Find where the given text appears and provide that cell's center as [X, Y] coordinate. 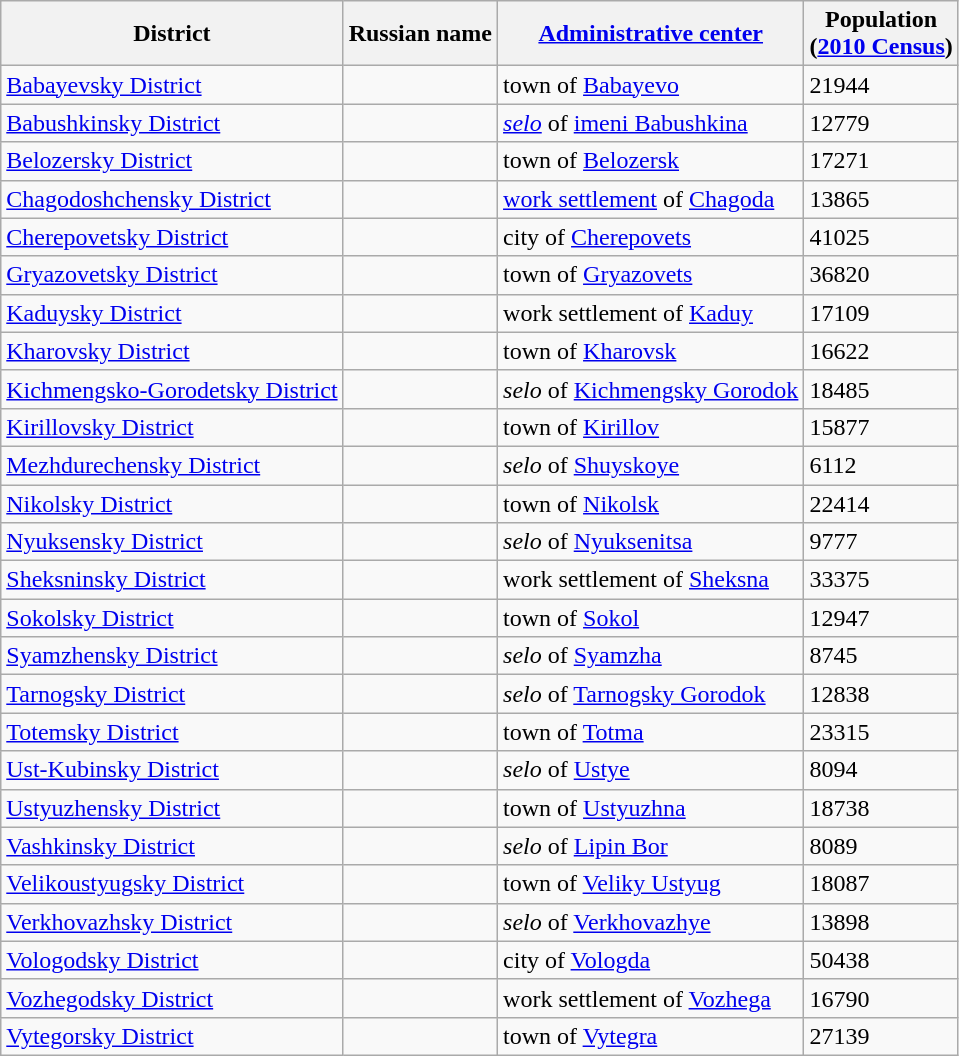
town of Ustyuzhna [651, 808]
selo of Kichmengsky Gorodok [651, 389]
Vytegorsky District [172, 1036]
Totemsky District [172, 732]
selo of Nyuksenitsa [651, 542]
12779 [881, 123]
Population(2010 Census) [881, 34]
Verkhovazhsky District [172, 922]
Cherepovetsky District [172, 237]
town of Sokol [651, 618]
town of Belozersk [651, 161]
selo of Verkhovazhye [651, 922]
Ust-Kubinsky District [172, 770]
16622 [881, 351]
50438 [881, 960]
Nikolsky District [172, 503]
selo of Syamzha [651, 656]
work settlement of Sheksna [651, 580]
18738 [881, 808]
27139 [881, 1036]
city of Vologda [651, 960]
41025 [881, 237]
8089 [881, 846]
town of Babayevo [651, 85]
16790 [881, 998]
17109 [881, 313]
Nyuksensky District [172, 542]
Kaduysky District [172, 313]
selo of Ustye [651, 770]
Administrative center [651, 34]
36820 [881, 275]
selo of imeni Babushkina [651, 123]
Kharovsky District [172, 351]
6112 [881, 465]
Russian name [420, 34]
33375 [881, 580]
town of Totma [651, 732]
town of Kirillov [651, 427]
Gryazovetsky District [172, 275]
selo of Tarnogsky Gorodok [651, 694]
Sheksninsky District [172, 580]
work settlement of Kaduy [651, 313]
8745 [881, 656]
town of Veliky Ustyug [651, 884]
Kichmengsko-Gorodetsky District [172, 389]
23315 [881, 732]
Syamzhensky District [172, 656]
22414 [881, 503]
Tarnogsky District [172, 694]
12947 [881, 618]
15877 [881, 427]
Sokolsky District [172, 618]
21944 [881, 85]
selo of Shuyskoye [651, 465]
9777 [881, 542]
Babayevsky District [172, 85]
city of Cherepovets [651, 237]
District [172, 34]
Ustyuzhensky District [172, 808]
8094 [881, 770]
13898 [881, 922]
Kirillovsky District [172, 427]
town of Kharovsk [651, 351]
Belozersky District [172, 161]
Vologodsky District [172, 960]
work settlement of Chagoda [651, 199]
Velikoustyugsky District [172, 884]
Mezhdurechensky District [172, 465]
town of Vytegra [651, 1036]
work settlement of Vozhega [651, 998]
18485 [881, 389]
Babushkinsky District [172, 123]
13865 [881, 199]
Chagodoshchensky District [172, 199]
town of Gryazovets [651, 275]
Vozhegodsky District [172, 998]
17271 [881, 161]
Vashkinsky District [172, 846]
12838 [881, 694]
town of Nikolsk [651, 503]
18087 [881, 884]
selo of Lipin Bor [651, 846]
